For the text-containing cell, return its midpoint in [X, Y] coordinate format. 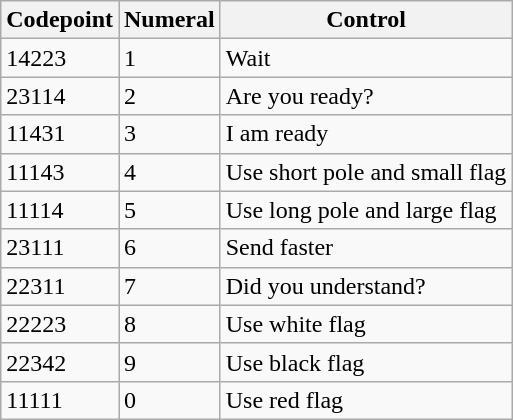
Use black flag [366, 362]
9 [169, 362]
2 [169, 96]
22223 [60, 324]
Use short pole and small flag [366, 172]
I am ready [366, 134]
22342 [60, 362]
Did you understand? [366, 286]
Are you ready? [366, 96]
Codepoint [60, 20]
7 [169, 286]
Control [366, 20]
Use red flag [366, 400]
Use long pole and large flag [366, 210]
11143 [60, 172]
11431 [60, 134]
5 [169, 210]
8 [169, 324]
11114 [60, 210]
Numeral [169, 20]
23114 [60, 96]
6 [169, 248]
3 [169, 134]
Wait [366, 58]
4 [169, 172]
11111 [60, 400]
Use white flag [366, 324]
Send faster [366, 248]
1 [169, 58]
22311 [60, 286]
23111 [60, 248]
0 [169, 400]
14223 [60, 58]
